Return [X, Y] of the center of cell containing provided text 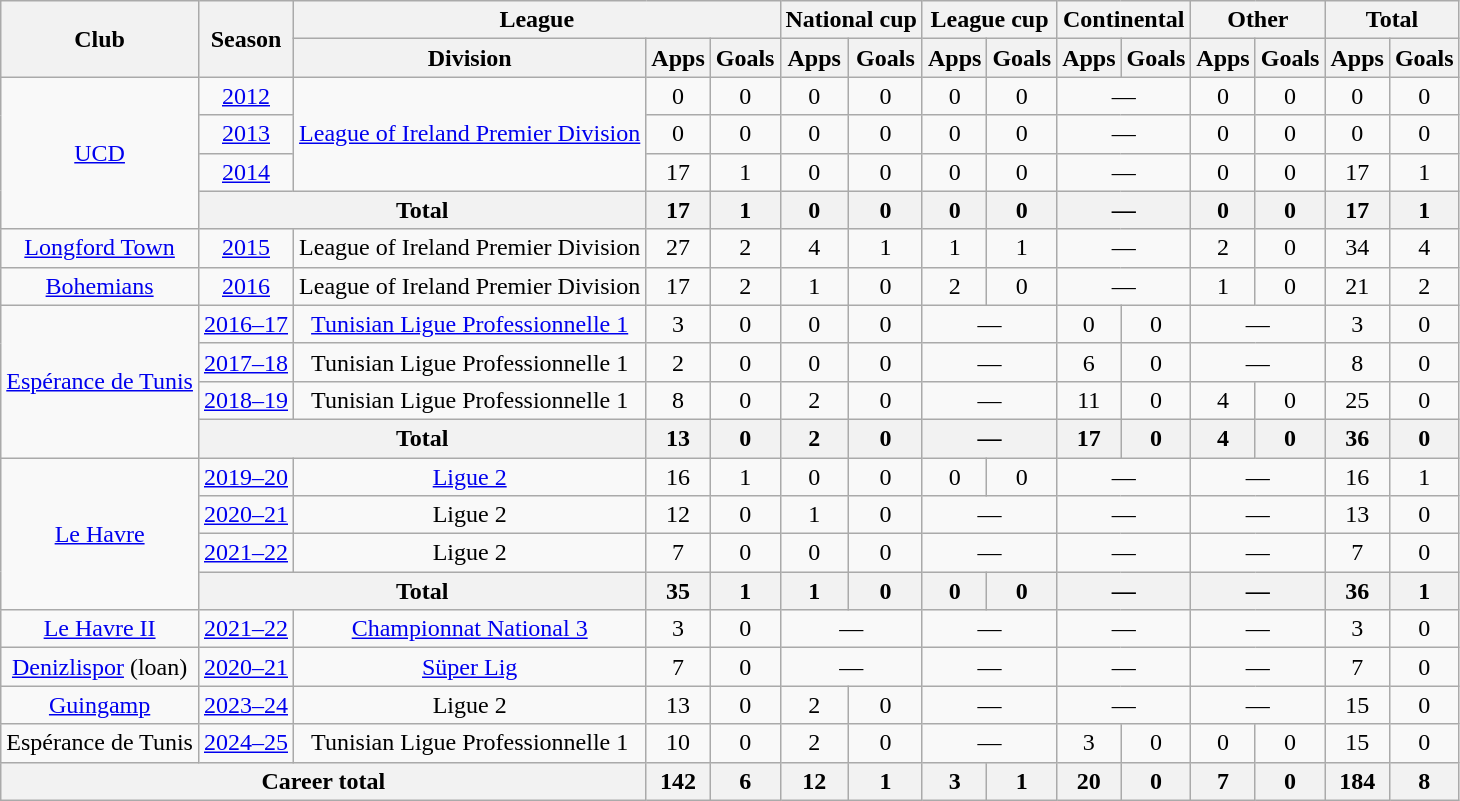
Career total [324, 781]
35 [678, 591]
21 [1357, 286]
11 [1089, 400]
Other [1258, 20]
League [537, 20]
Guingamp [100, 705]
184 [1357, 781]
2016 [246, 286]
Süper Lig [470, 667]
Longford Town [100, 248]
10 [678, 743]
National cup [851, 20]
2018–19 [246, 400]
2017–18 [246, 362]
2023–24 [246, 705]
142 [678, 781]
Division [470, 58]
Denizlispor (loan) [100, 667]
27 [678, 248]
Club [100, 39]
2015 [246, 248]
25 [1357, 400]
Continental [1124, 20]
Le Havre II [100, 629]
20 [1089, 781]
2014 [246, 172]
2019–20 [246, 477]
Championnat National 3 [470, 629]
Le Havre [100, 534]
2016–17 [246, 324]
2013 [246, 134]
Bohemians [100, 286]
Season [246, 39]
UCD [100, 153]
34 [1357, 248]
League cup [989, 20]
2012 [246, 96]
2024–25 [246, 743]
